Pinpoint the cell where the given text exists, returning its [X, Y] midpoint coordinate. 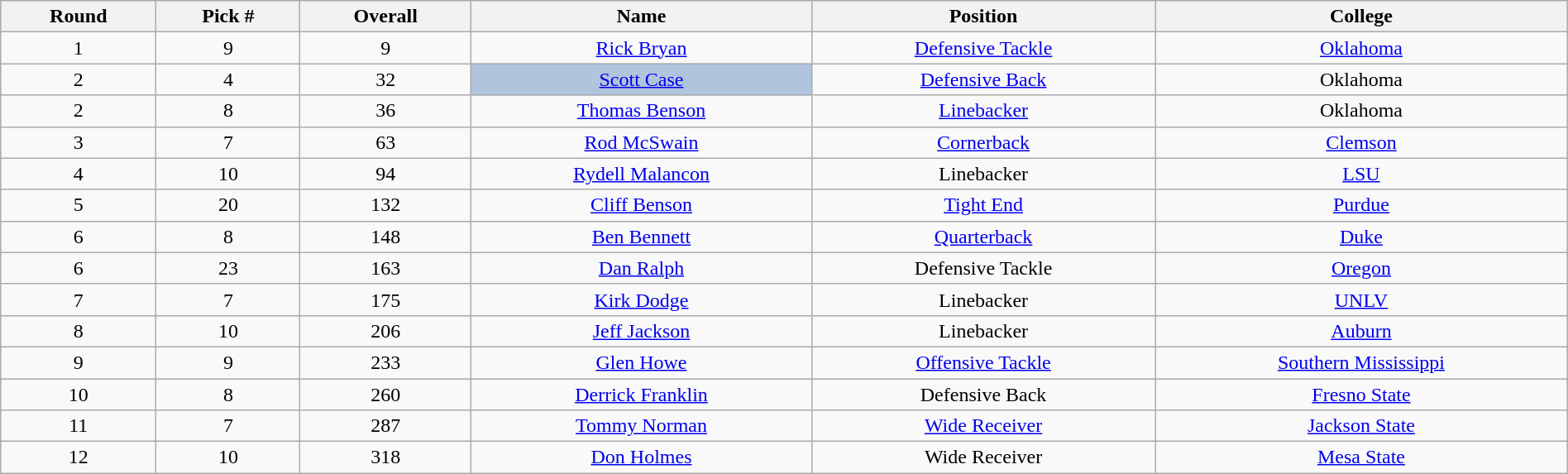
Oregon [1361, 268]
Derrick Franklin [642, 395]
11 [79, 426]
Jackson State [1361, 426]
Offensive Tackle [982, 362]
Thomas Benson [642, 111]
23 [228, 268]
Quarterback [982, 237]
Tight End [982, 205]
Fresno State [1361, 395]
5 [79, 205]
Purdue [1361, 205]
College [1361, 17]
Ben Bennett [642, 237]
UNLV [1361, 299]
175 [385, 299]
94 [385, 174]
Kirk Dodge [642, 299]
3 [79, 142]
Duke [1361, 237]
Clemson [1361, 142]
Cliff Benson [642, 205]
206 [385, 331]
148 [385, 237]
32 [385, 79]
Mesa State [1361, 457]
233 [385, 362]
Glen Howe [642, 362]
Dan Ralph [642, 268]
Pick # [228, 17]
12 [79, 457]
1 [79, 48]
Round [79, 17]
Southern Mississippi [1361, 362]
LSU [1361, 174]
318 [385, 457]
Auburn [1361, 331]
Scott Case [642, 79]
63 [385, 142]
287 [385, 426]
Rydell Malancon [642, 174]
Cornerback [982, 142]
Don Holmes [642, 457]
36 [385, 111]
Tommy Norman [642, 426]
Position [982, 17]
Overall [385, 17]
163 [385, 268]
Rod McSwain [642, 142]
260 [385, 395]
Name [642, 17]
132 [385, 205]
20 [228, 205]
Jeff Jackson [642, 331]
Rick Bryan [642, 48]
